Pinpoint the cell where the given text exists, returning its (x, y) midpoint coordinate. 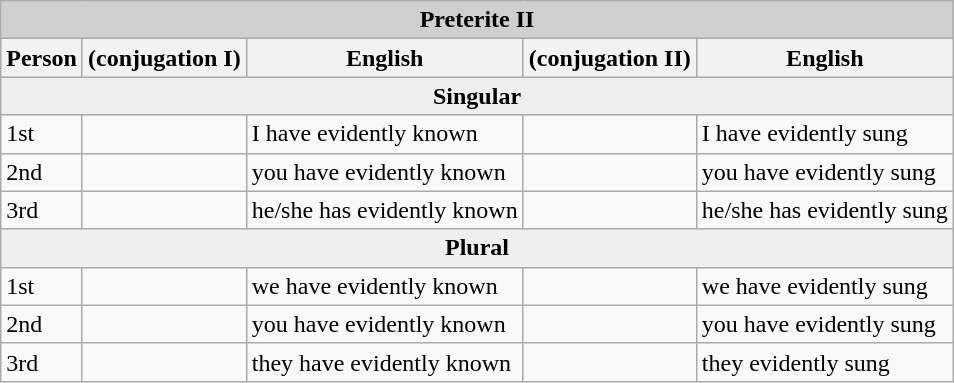
we have evidently sung (824, 286)
we have evidently known (384, 286)
Plural (478, 248)
Preterite II (478, 20)
Singular (478, 96)
he/she has evidently known (384, 210)
I have evidently sung (824, 134)
they have evidently known (384, 362)
(conjugation I) (164, 58)
they evidently sung (824, 362)
he/she has evidently sung (824, 210)
(conjugation II) (610, 58)
Person (42, 58)
I have evidently known (384, 134)
